Determine the [X, Y] coordinate at the center of the cell enclosing the given text.  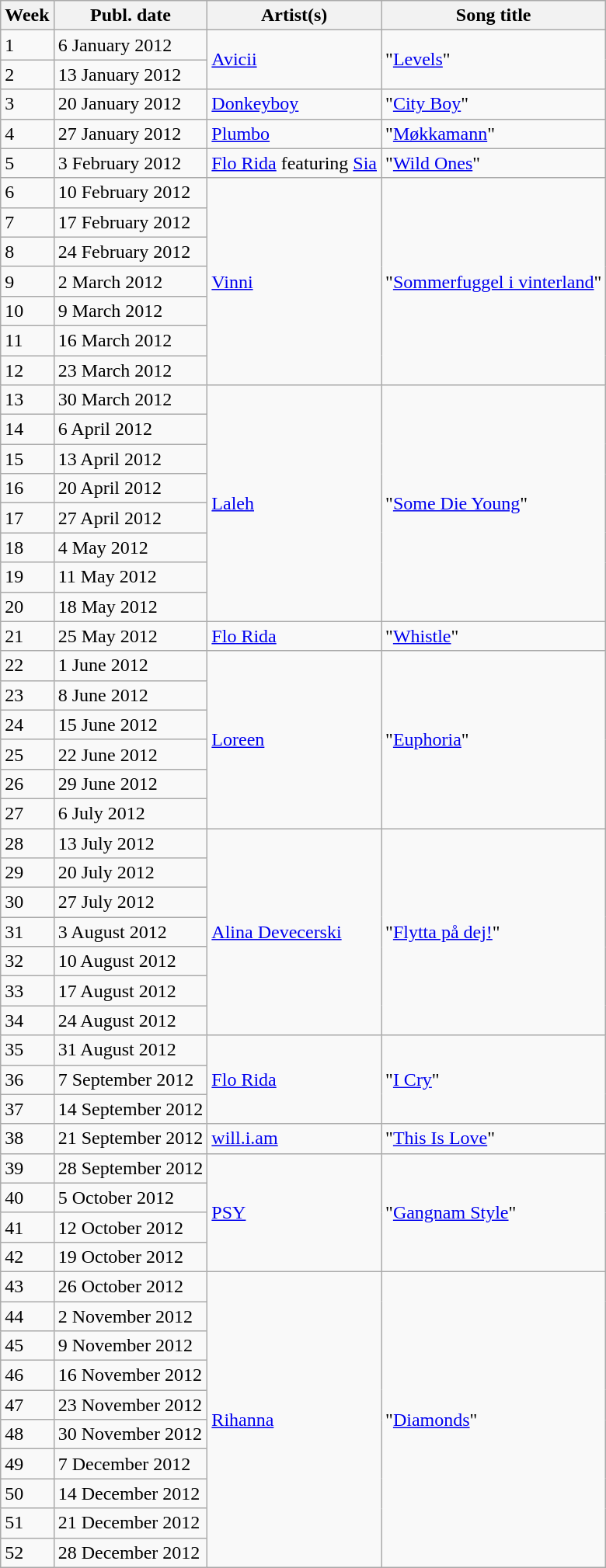
38 [27, 1139]
20 July 2012 [131, 873]
27 April 2012 [131, 518]
Vinni [294, 281]
22 June 2012 [131, 754]
49 [27, 1464]
"City Boy" [494, 104]
23 March 2012 [131, 370]
45 [27, 1346]
Avicii [294, 60]
20 January 2012 [131, 104]
20 April 2012 [131, 488]
Week [27, 16]
"Levels" [494, 60]
4 May 2012 [131, 548]
28 September 2012 [131, 1168]
14 [27, 429]
29 June 2012 [131, 784]
11 [27, 340]
21 [27, 636]
47 [27, 1405]
34 [27, 1020]
23 November 2012 [131, 1405]
24 February 2012 [131, 252]
4 [27, 134]
"Wild Ones" [494, 163]
18 [27, 548]
39 [27, 1168]
"Flytta på dej!" [494, 931]
2 March 2012 [131, 281]
5 October 2012 [131, 1198]
1 June 2012 [131, 666]
32 [27, 961]
9 March 2012 [131, 311]
40 [27, 1198]
26 [27, 784]
15 June 2012 [131, 725]
3 [27, 104]
"Euphoria" [494, 739]
28 [27, 843]
23 [27, 695]
29 [27, 873]
20 [27, 607]
3 August 2012 [131, 932]
16 November 2012 [131, 1375]
16 March 2012 [131, 340]
12 [27, 370]
Song title [494, 16]
9 November 2012 [131, 1346]
19 [27, 577]
25 [27, 754]
"Some Die Young" [494, 503]
5 [27, 163]
27 [27, 813]
2 November 2012 [131, 1316]
Laleh [294, 503]
27 January 2012 [131, 134]
11 May 2012 [131, 577]
"I Cry" [494, 1080]
will.i.am [294, 1139]
17 August 2012 [131, 991]
13 July 2012 [131, 843]
PSY [294, 1212]
3 February 2012 [131, 163]
52 [27, 1552]
13 April 2012 [131, 459]
14 December 2012 [131, 1493]
36 [27, 1080]
31 August 2012 [131, 1050]
10 February 2012 [131, 193]
42 [27, 1257]
2 [27, 75]
46 [27, 1375]
"This Is Love" [494, 1139]
18 May 2012 [131, 607]
Alina Devecerski [294, 931]
6 July 2012 [131, 813]
Plumbo [294, 134]
Artist(s) [294, 16]
7 December 2012 [131, 1464]
6 [27, 193]
Rihanna [294, 1420]
21 December 2012 [131, 1523]
"Whistle" [494, 636]
24 August 2012 [131, 1020]
16 [27, 488]
Publ. date [131, 16]
37 [27, 1109]
8 June 2012 [131, 695]
17 [27, 518]
41 [27, 1227]
10 [27, 311]
26 October 2012 [131, 1286]
43 [27, 1286]
27 July 2012 [131, 902]
6 April 2012 [131, 429]
Flo Rida featuring Sia [294, 163]
7 September 2012 [131, 1080]
51 [27, 1523]
44 [27, 1316]
48 [27, 1434]
Loreen [294, 739]
13 January 2012 [131, 75]
17 February 2012 [131, 222]
9 [27, 281]
33 [27, 991]
30 [27, 902]
10 August 2012 [131, 961]
28 December 2012 [131, 1552]
50 [27, 1493]
"Diamonds" [494, 1420]
8 [27, 252]
22 [27, 666]
6 January 2012 [131, 45]
"Sommerfuggel i vinterland" [494, 281]
1 [27, 45]
25 May 2012 [131, 636]
24 [27, 725]
12 October 2012 [131, 1227]
30 November 2012 [131, 1434]
30 March 2012 [131, 400]
15 [27, 459]
13 [27, 400]
7 [27, 222]
31 [27, 932]
14 September 2012 [131, 1109]
35 [27, 1050]
21 September 2012 [131, 1139]
"Møkkamann" [494, 134]
19 October 2012 [131, 1257]
Donkeyboy [294, 104]
"Gangnam Style" [494, 1212]
